Scan for the cell matching the given text and deliver its [X, Y] coordinate at center. 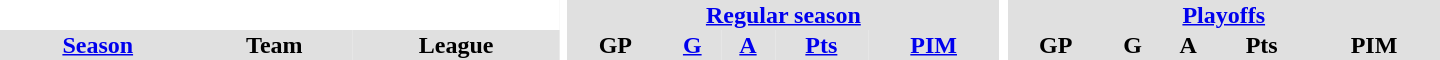
Team [274, 45]
Season [98, 45]
Regular season [783, 15]
Playoffs [1224, 15]
League [456, 45]
